Find where the given text appears and provide that cell's center as [X, Y] coordinate. 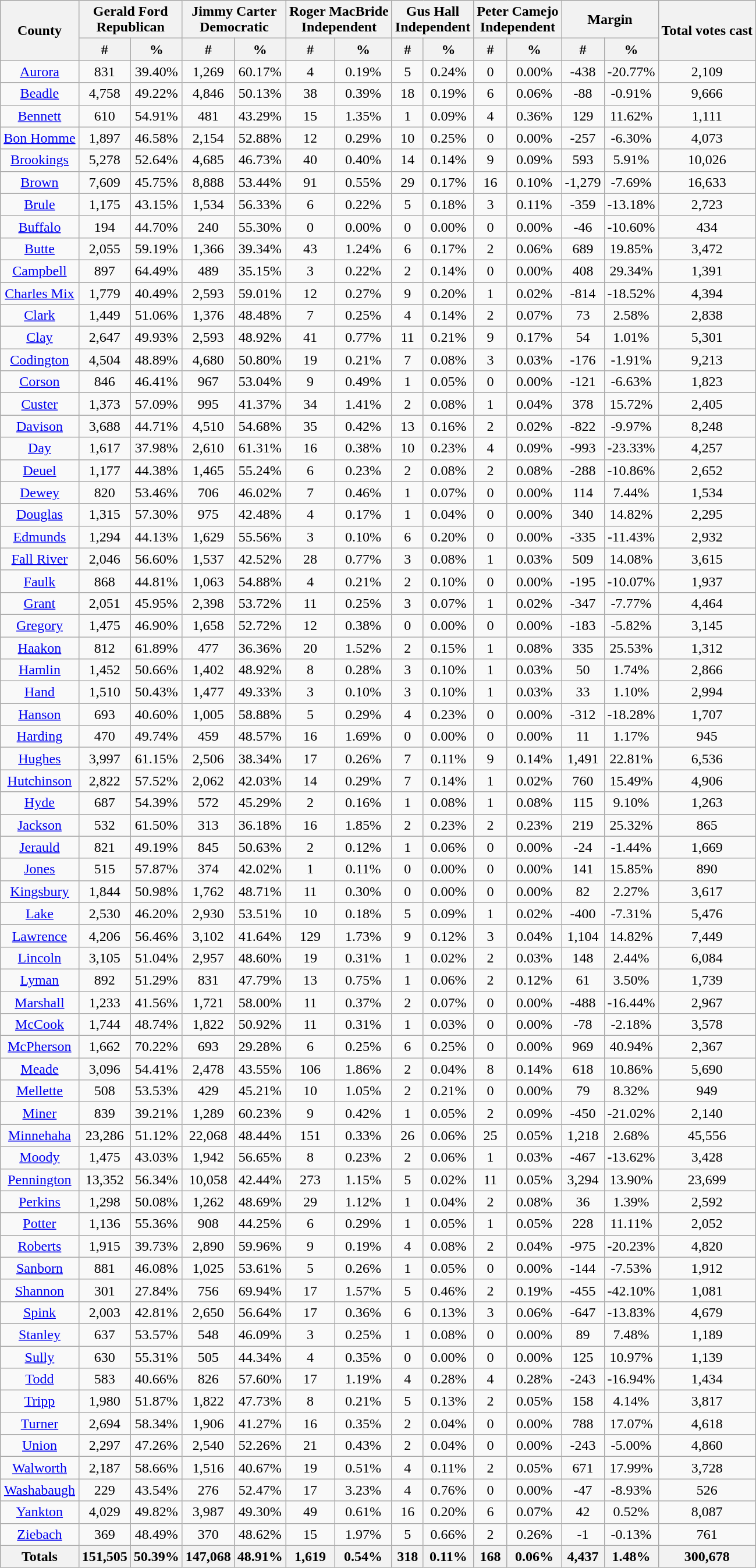
61.89% [156, 648]
50.13% [260, 94]
2,140 [707, 1113]
Lake [40, 914]
Harding [40, 737]
2,957 [208, 958]
70.22% [156, 1047]
2,694 [105, 1424]
2.58% [631, 316]
45.75% [156, 182]
Union [40, 1446]
Campbell [40, 271]
69.94% [260, 1290]
881 [105, 1268]
-23.33% [631, 448]
897 [105, 271]
59.96% [260, 1246]
54 [583, 338]
-16.94% [631, 1379]
13.90% [631, 1180]
61.15% [156, 759]
21 [310, 1446]
949 [707, 1091]
2,405 [707, 404]
2,930 [208, 914]
50.63% [260, 847]
-18.28% [631, 714]
41 [310, 338]
2,723 [707, 204]
821 [105, 847]
2,838 [707, 316]
637 [105, 1335]
Margin [610, 20]
1,823 [707, 382]
4,029 [105, 1512]
1,434 [707, 1379]
49.74% [156, 737]
1,136 [105, 1224]
16,633 [707, 182]
3,105 [105, 958]
57.30% [156, 515]
46.09% [260, 1335]
1,315 [105, 515]
470 [105, 737]
-1,279 [583, 182]
2,652 [707, 470]
1,177 [105, 470]
-176 [583, 360]
0.66% [448, 1534]
505 [208, 1357]
17.07% [631, 1424]
168 [490, 1556]
687 [105, 803]
48.49% [156, 1534]
18 [407, 94]
526 [707, 1490]
125 [583, 1357]
508 [105, 1091]
42 [583, 1512]
2,932 [707, 537]
44.13% [156, 537]
3,102 [208, 936]
29.34% [631, 271]
1,762 [208, 891]
42.02% [260, 869]
46.20% [156, 914]
48.44% [260, 1135]
37.98% [156, 448]
618 [583, 1069]
429 [208, 1091]
-88 [583, 94]
27.84% [156, 1290]
Walworth [40, 1468]
2.27% [631, 891]
44.70% [156, 226]
826 [208, 1379]
1.39% [631, 1202]
532 [105, 825]
57.09% [156, 404]
44.38% [156, 470]
39.40% [156, 72]
43.03% [156, 1158]
43 [310, 249]
5,690 [707, 1069]
-183 [583, 625]
17.99% [631, 1468]
4,618 [707, 1424]
Corson [40, 382]
-13.18% [631, 204]
509 [583, 559]
Davison [40, 426]
2,154 [208, 138]
53.53% [156, 1091]
5,476 [707, 914]
Hamlin [40, 670]
1,912 [707, 1268]
25 [490, 1135]
-335 [583, 537]
46.08% [156, 1268]
40.66% [156, 1379]
300,678 [707, 1556]
Peter CamejoIndependent [518, 20]
48.48% [260, 316]
-9.97% [631, 426]
-975 [583, 1246]
1,452 [105, 670]
756 [208, 1290]
49.33% [260, 692]
43.29% [260, 116]
1,721 [208, 1002]
1,779 [105, 293]
788 [583, 1424]
29.28% [260, 1047]
55.30% [260, 226]
1.97% [363, 1534]
-11.43% [631, 537]
515 [105, 869]
58.34% [156, 1424]
276 [208, 1490]
-8.93% [631, 1490]
57.52% [156, 781]
1,897 [105, 138]
1,175 [105, 204]
46.73% [260, 160]
55.56% [260, 537]
56.60% [156, 559]
1,298 [105, 1202]
58.00% [260, 1002]
39.34% [260, 249]
1.12% [363, 1202]
22,068 [208, 1135]
40.94% [631, 1047]
3,728 [707, 1468]
-1 [583, 1534]
1,465 [208, 470]
-10.60% [631, 226]
Total votes cast [707, 30]
52.72% [260, 625]
4,860 [707, 1446]
820 [105, 493]
1.48% [631, 1556]
Gerald FordRepublican [130, 20]
3.50% [631, 980]
1,744 [105, 1025]
10.97% [631, 1357]
Edmunds [40, 537]
489 [208, 271]
4,680 [208, 360]
19.85% [631, 249]
240 [208, 226]
58.88% [260, 714]
1,449 [105, 316]
Hanson [40, 714]
McCook [40, 1025]
41.37% [260, 404]
593 [583, 160]
Gus HallIndependent [432, 20]
0.43% [363, 1446]
219 [583, 825]
5,278 [105, 160]
Moody [40, 1158]
1.73% [363, 936]
40.49% [156, 293]
459 [208, 737]
908 [208, 1224]
8,888 [208, 182]
-0.13% [631, 1534]
7.48% [631, 1335]
-13.62% [631, 1158]
2,055 [105, 249]
-257 [583, 138]
2,530 [105, 914]
0.75% [363, 980]
-20.77% [631, 72]
4,257 [707, 448]
2,003 [105, 1312]
Marshall [40, 1002]
41.56% [156, 1002]
61.31% [260, 448]
1,980 [105, 1401]
-16.44% [631, 1002]
Perkins [40, 1202]
147,068 [208, 1556]
610 [105, 116]
52.64% [156, 160]
0.24% [448, 72]
53.51% [260, 914]
839 [105, 1113]
4,073 [707, 138]
2,592 [707, 1202]
4,820 [707, 1246]
54.41% [156, 1069]
1,662 [105, 1047]
59.19% [156, 249]
1,906 [208, 1424]
Roger MacBrideIndependent [339, 20]
846 [105, 382]
2,046 [105, 559]
42.52% [260, 559]
60.17% [260, 72]
1,376 [208, 316]
7,449 [707, 936]
-5.82% [631, 625]
57.60% [260, 1379]
1,233 [105, 1002]
2,109 [707, 72]
-647 [583, 1312]
50.08% [156, 1202]
46.02% [260, 493]
706 [208, 493]
Hughes [40, 759]
0.51% [363, 1468]
845 [208, 847]
229 [105, 1490]
60.23% [260, 1113]
0.27% [363, 293]
Tripp [40, 1401]
51.04% [156, 958]
1,915 [105, 1246]
-10.07% [631, 581]
3,987 [208, 1512]
Pennington [40, 1180]
-42.10% [631, 1290]
369 [105, 1534]
1,081 [707, 1290]
335 [583, 648]
Butte [40, 249]
Yankton [40, 1512]
41.64% [260, 936]
82 [583, 891]
Douglas [40, 515]
45.21% [260, 1091]
55.31% [156, 1357]
2,051 [105, 603]
892 [105, 980]
15.72% [631, 404]
13,352 [105, 1180]
2,295 [707, 515]
1.86% [363, 1069]
48.89% [156, 360]
760 [583, 781]
56.34% [156, 1180]
995 [208, 404]
1,005 [208, 714]
59.01% [260, 293]
1.15% [363, 1180]
2,052 [707, 1224]
28 [310, 559]
583 [105, 1379]
370 [208, 1534]
-438 [583, 72]
38 [310, 94]
Roberts [40, 1246]
3.23% [363, 1490]
58.66% [156, 1468]
Sully [40, 1357]
1,269 [208, 72]
57.87% [156, 869]
47.26% [156, 1446]
-467 [583, 1158]
1,477 [208, 692]
2,967 [707, 1002]
25.53% [631, 648]
43.55% [260, 1069]
975 [208, 515]
Fall River [40, 559]
-312 [583, 714]
1.17% [631, 737]
3,294 [583, 1180]
1.74% [631, 670]
Buffalo [40, 226]
49.93% [156, 338]
-993 [583, 448]
945 [707, 737]
46.58% [156, 138]
2.44% [631, 958]
2,647 [105, 338]
151 [310, 1135]
46.90% [156, 625]
1,063 [208, 581]
Mellette [40, 1091]
-13.83% [631, 1312]
-5.00% [631, 1446]
434 [707, 226]
54.68% [260, 426]
0.30% [363, 891]
54.91% [156, 116]
-121 [583, 382]
10,026 [707, 160]
1,025 [208, 1268]
4,206 [105, 936]
1,366 [208, 249]
114 [583, 493]
50.43% [156, 692]
-47 [583, 1490]
1,942 [208, 1158]
477 [208, 648]
40.67% [260, 1468]
20 [310, 648]
Deuel [40, 470]
481 [208, 116]
44.34% [260, 1357]
51.29% [156, 980]
50 [583, 670]
36.36% [260, 648]
408 [583, 271]
1,739 [707, 980]
3,688 [105, 426]
1.24% [363, 249]
630 [105, 1357]
1,289 [208, 1113]
0.76% [448, 1490]
Clay [40, 338]
Minnehaha [40, 1135]
52.26% [260, 1446]
2.68% [631, 1135]
3,472 [707, 249]
3,578 [707, 1025]
Haakon [40, 648]
2,187 [105, 1468]
53.44% [260, 182]
6,084 [707, 958]
45.29% [260, 803]
Faulk [40, 581]
1,104 [583, 936]
1,617 [105, 448]
25.32% [631, 825]
46.41% [156, 382]
Beadle [40, 94]
-7.31% [631, 914]
56.65% [260, 1158]
2,822 [105, 781]
Potter [40, 1224]
313 [208, 825]
Spink [40, 1312]
318 [407, 1556]
1,139 [707, 1357]
194 [105, 226]
1,402 [208, 670]
50.80% [260, 360]
301 [105, 1290]
43.54% [156, 1490]
Brookings [40, 160]
2,540 [208, 1446]
1,263 [707, 803]
48.71% [260, 891]
56.46% [156, 936]
1,537 [208, 559]
671 [583, 1468]
151,505 [105, 1556]
-822 [583, 426]
45,556 [707, 1135]
44.25% [260, 1224]
4,679 [707, 1312]
Jones [40, 869]
51.87% [156, 1401]
6,536 [707, 759]
Brown [40, 182]
1,373 [105, 404]
2,478 [208, 1069]
-20.23% [631, 1246]
Sanborn [40, 1268]
4,846 [208, 94]
812 [105, 648]
273 [310, 1180]
228 [583, 1224]
-7.53% [631, 1268]
1.19% [363, 1379]
42.48% [260, 515]
868 [105, 581]
0.15% [448, 648]
-1.91% [631, 360]
47.79% [260, 980]
1.52% [363, 648]
61 [583, 980]
15.85% [631, 869]
1,189 [707, 1335]
10,058 [208, 1180]
3,428 [707, 1158]
48.74% [156, 1025]
51.06% [156, 316]
Grant [40, 603]
Washabaugh [40, 1490]
0.40% [363, 160]
-78 [583, 1025]
Bon Homme [40, 138]
2,610 [208, 448]
-6.30% [631, 138]
8.32% [631, 1091]
9,213 [707, 360]
55.24% [260, 470]
52.88% [260, 138]
26 [407, 1135]
Brule [40, 204]
53.61% [260, 1268]
Lawrence [40, 936]
7,609 [105, 182]
Clark [40, 316]
0.39% [363, 94]
91 [310, 182]
55.36% [156, 1224]
-24 [583, 847]
1.35% [363, 116]
61.50% [156, 825]
378 [583, 404]
2,398 [208, 603]
865 [707, 825]
1,629 [208, 537]
3,096 [105, 1069]
Hand [40, 692]
73 [583, 316]
106 [310, 1069]
-46 [583, 226]
1.69% [363, 737]
Shannon [40, 1290]
41.27% [260, 1424]
-288 [583, 470]
48.60% [260, 958]
79 [583, 1091]
Lyman [40, 980]
44.81% [156, 581]
-144 [583, 1268]
22.81% [631, 759]
54.39% [156, 803]
50.92% [260, 1025]
-21.02% [631, 1113]
48.69% [260, 1202]
158 [583, 1401]
2,866 [707, 670]
-359 [583, 204]
Stanley [40, 1335]
48.62% [260, 1534]
4,906 [707, 781]
-10.86% [631, 470]
-7.69% [631, 182]
1,844 [105, 891]
1.01% [631, 338]
3,615 [707, 559]
967 [208, 382]
Bennett [40, 116]
0.37% [363, 1002]
53.57% [156, 1335]
-0.91% [631, 94]
-18.52% [631, 293]
Aurora [40, 72]
Kingsbury [40, 891]
4,437 [583, 1556]
52.47% [260, 1490]
49.30% [260, 1512]
45.95% [156, 603]
2,506 [208, 759]
4,510 [208, 426]
2,367 [707, 1047]
Custer [40, 404]
50.66% [156, 670]
4,758 [105, 94]
Hyde [40, 803]
2,890 [208, 1246]
15.49% [631, 781]
340 [583, 515]
-488 [583, 1002]
56.64% [260, 1312]
1,262 [208, 1202]
-2.18% [631, 1025]
35.15% [260, 271]
11.62% [631, 116]
115 [583, 803]
35 [310, 426]
Ziebach [40, 1534]
McPherson [40, 1047]
-814 [583, 293]
39.73% [156, 1246]
1,491 [583, 759]
4.14% [631, 1401]
1,510 [105, 692]
3,997 [105, 759]
148 [583, 958]
-195 [583, 581]
43.15% [156, 204]
48.57% [260, 737]
890 [707, 869]
1.41% [363, 404]
49.22% [156, 94]
44.71% [156, 426]
40 [310, 160]
7.44% [631, 493]
4,685 [208, 160]
50.98% [156, 891]
5.91% [631, 160]
23,286 [105, 1135]
969 [583, 1047]
9,666 [707, 94]
Lincoln [40, 958]
51.12% [156, 1135]
39.21% [156, 1113]
761 [707, 1534]
141 [583, 869]
1.57% [363, 1290]
-400 [583, 914]
1.85% [363, 825]
5,301 [707, 338]
Meade [40, 1069]
53.72% [260, 603]
3,617 [707, 891]
33 [583, 692]
2,994 [707, 692]
42.03% [260, 781]
56.33% [260, 204]
-6.63% [631, 382]
County [40, 30]
49.19% [156, 847]
0.33% [363, 1135]
1,391 [707, 271]
-347 [583, 603]
2,650 [208, 1312]
Miner [40, 1113]
-450 [583, 1113]
34 [310, 404]
8,248 [707, 426]
49.82% [156, 1512]
89 [583, 1335]
1.10% [631, 692]
1,218 [583, 1135]
-7.77% [631, 603]
1,707 [707, 714]
40.60% [156, 714]
Day [40, 448]
Jerauld [40, 847]
2,297 [105, 1446]
3,145 [707, 625]
0.61% [363, 1512]
0.54% [363, 1556]
-1.44% [631, 847]
64.49% [156, 271]
36 [583, 1202]
38.34% [260, 759]
1,312 [707, 648]
47.73% [260, 1401]
4,504 [105, 360]
0.52% [631, 1512]
572 [208, 803]
53.04% [260, 382]
Jackson [40, 825]
Turner [40, 1424]
Hutchinson [40, 781]
10.86% [631, 1069]
42.81% [156, 1312]
49 [310, 1512]
Dewey [40, 493]
2,062 [208, 781]
1,937 [707, 581]
Gregory [40, 625]
9.10% [631, 803]
Codington [40, 360]
Jimmy CarterDemocratic [234, 20]
0.55% [363, 182]
0.49% [363, 382]
548 [208, 1335]
Todd [40, 1379]
23,699 [707, 1180]
50.39% [156, 1556]
1,658 [208, 625]
-455 [583, 1290]
36.18% [260, 825]
14.08% [631, 559]
53.46% [156, 493]
42.44% [260, 1180]
Charles Mix [40, 293]
48.91% [260, 1556]
1,111 [707, 116]
1,669 [707, 847]
689 [583, 249]
1,619 [310, 1556]
4,394 [707, 293]
1,516 [208, 1468]
1,294 [105, 537]
4,464 [707, 603]
374 [208, 869]
11.11% [631, 1224]
54.88% [260, 581]
1.05% [363, 1091]
3,817 [707, 1401]
Totals [40, 1556]
8,087 [707, 1512]
